Output the (x, y) coordinate of the center of the cell containing the given text.  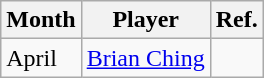
Ref. (236, 20)
Player (146, 20)
Brian Ching (146, 58)
Month (41, 20)
April (41, 58)
